Identify which cell holds the provided text, then report its (X, Y) central coordinate. 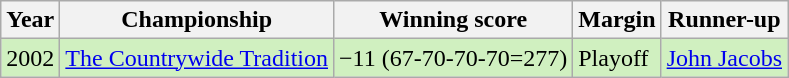
Playoff (617, 58)
Runner-up (724, 20)
−11 (67-70-70-70=277) (454, 58)
Margin (617, 20)
Championship (197, 20)
2002 (30, 58)
John Jacobs (724, 58)
Year (30, 20)
Winning score (454, 20)
The Countrywide Tradition (197, 58)
